Locate the cell with the specified text and output its [x, y] center coordinate. 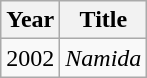
Year [30, 20]
Namida [104, 58]
Title [104, 20]
2002 [30, 58]
